From the cell containing the given text, extract its center point as (x, y) coordinate. 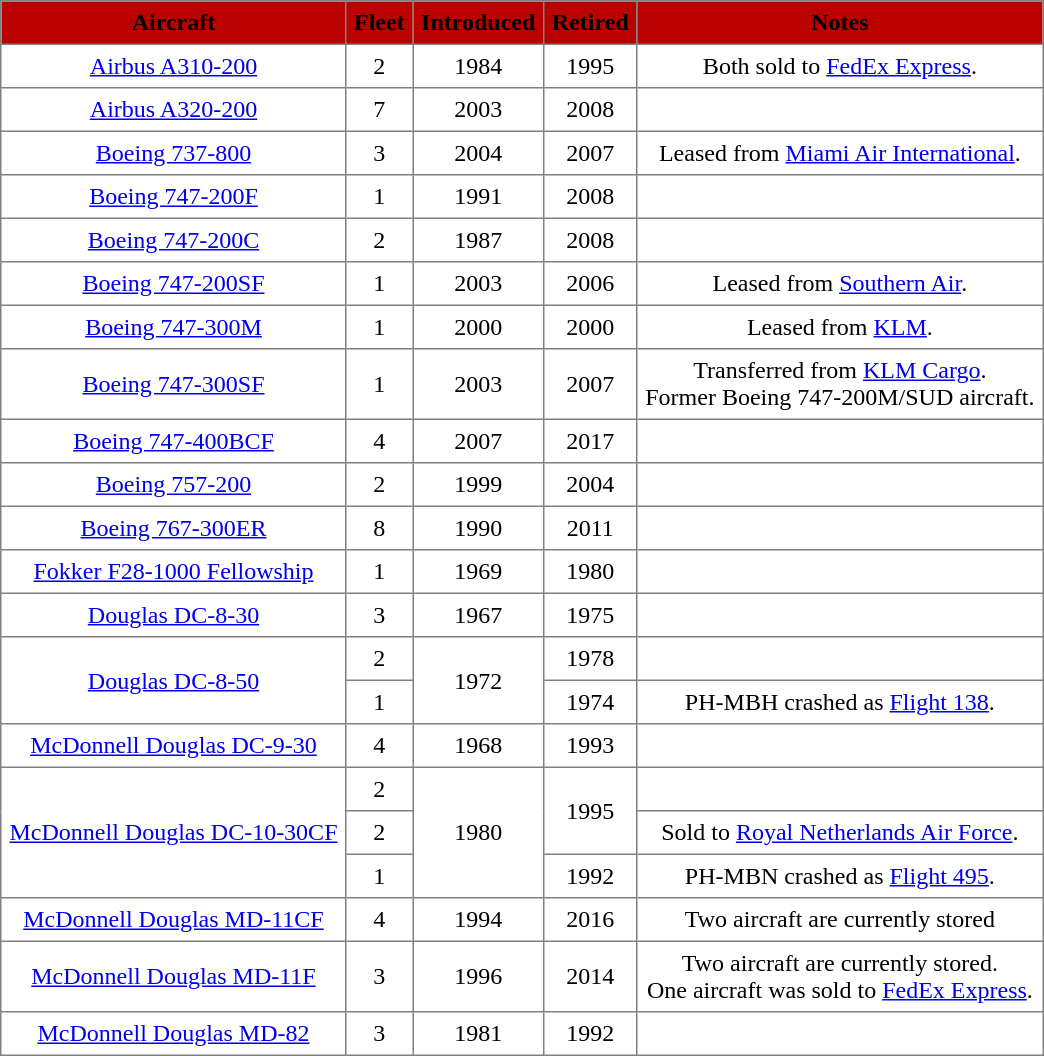
1978 (590, 659)
1968 (478, 746)
1974 (590, 702)
2014 (590, 976)
1999 (478, 485)
Boeing 747-200SF (173, 284)
1967 (478, 615)
Boeing 747-200F (173, 197)
Boeing 747-300M (173, 327)
PH-MBN crashed as Flight 495. (840, 876)
2016 (590, 920)
Leased from Southern Air. (840, 284)
1972 (478, 680)
McDonnell Douglas DC-9-30 (173, 746)
1969 (478, 572)
McDonnell Douglas MD-11CF (173, 920)
8 (380, 528)
1981 (478, 1034)
1993 (590, 746)
Notes (840, 23)
1975 (590, 615)
Two aircraft are currently stored (840, 920)
Retired (590, 23)
McDonnell Douglas MD-11F (173, 976)
Aircraft (173, 23)
7 (380, 110)
Fleet (380, 23)
1994 (478, 920)
2017 (590, 441)
Airbus A310-200 (173, 66)
Airbus A320-200 (173, 110)
1984 (478, 66)
Transferred from KLM Cargo.Former Boeing 747-200M/SUD aircraft. (840, 384)
Boeing 747-400BCF (173, 441)
1987 (478, 240)
Fokker F28-1000 Fellowship (173, 572)
Leased from Miami Air International. (840, 153)
1990 (478, 528)
Boeing 757-200 (173, 485)
Leased from KLM. (840, 327)
2011 (590, 528)
Boeing 747-300SF (173, 384)
Douglas DC-8-50 (173, 680)
1996 (478, 976)
McDonnell Douglas MD-82 (173, 1034)
Both sold to FedEx Express. (840, 66)
2006 (590, 284)
Boeing 737-800 (173, 153)
1991 (478, 197)
Boeing 747-200C (173, 240)
Two aircraft are currently stored.One aircraft was sold to FedEx Express. (840, 976)
PH-MBH crashed as Flight 138. (840, 702)
Introduced (478, 23)
McDonnell Douglas DC-10-30CF (173, 832)
Douglas DC-8-30 (173, 615)
Sold to Royal Netherlands Air Force. (840, 833)
Boeing 767-300ER (173, 528)
